Pinpoint the cell where the given text exists, returning its (X, Y) midpoint coordinate. 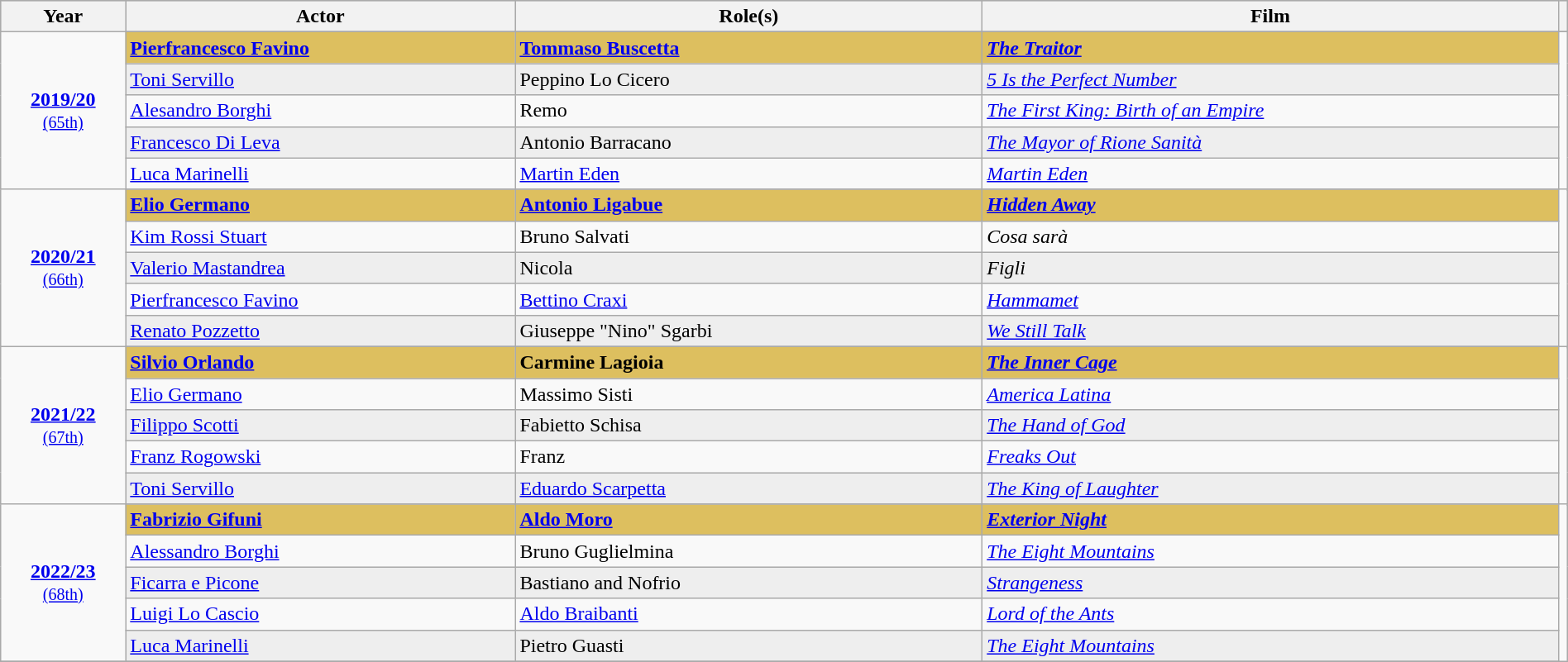
Aldo Moro (749, 520)
Hidden Away (1270, 205)
Filippo Scotti (321, 426)
Peppino Lo Cicero (749, 79)
Cosa sarà (1270, 236)
5 Is the Perfect Number (1270, 79)
2022/23(68th) (63, 583)
America Latina (1270, 394)
Silvio Orlando (321, 362)
Nicola (749, 268)
Alesandro Borghi (321, 111)
Renato Pozzetto (321, 331)
Giuseppe "Nino" Sgarbi (749, 331)
Bastiano and Nofrio (749, 583)
Ficarra e Picone (321, 583)
Eduardo Scarpetta (749, 488)
Valerio Mastandrea (321, 268)
Pietro Guasti (749, 645)
The Hand of God (1270, 426)
2019/20(65th) (63, 111)
Fabietto Schisa (749, 426)
Kim Rossi Stuart (321, 236)
Bruno Guglielmina (749, 551)
Luigi Lo Cascio (321, 614)
Carmine Lagioia (749, 362)
2020/21(66th) (63, 268)
Freaks Out (1270, 457)
Francesco Di Leva (321, 142)
Tommaso Buscetta (749, 48)
Remo (749, 111)
Bettino Craxi (749, 299)
The Inner Cage (1270, 362)
Franz (749, 457)
Role(s) (749, 17)
Aldo Braibanti (749, 614)
The Mayor of Rione Sanità (1270, 142)
Hammamet (1270, 299)
Antonio Barracano (749, 142)
Bruno Salvati (749, 236)
The First King: Birth of an Empire (1270, 111)
Franz Rogowski (321, 457)
We Still Talk (1270, 331)
The Traitor (1270, 48)
Alessandro Borghi (321, 551)
Lord of the Ants (1270, 614)
Year (63, 17)
Figli (1270, 268)
The King of Laughter (1270, 488)
Massimo Sisti (749, 394)
Fabrizio Gifuni (321, 520)
Strangeness (1270, 583)
2021/22(67th) (63, 425)
Exterior Night (1270, 520)
Antonio Ligabue (749, 205)
Actor (321, 17)
Film (1270, 17)
